For the text-containing cell, return its midpoint in (x, y) coordinate format. 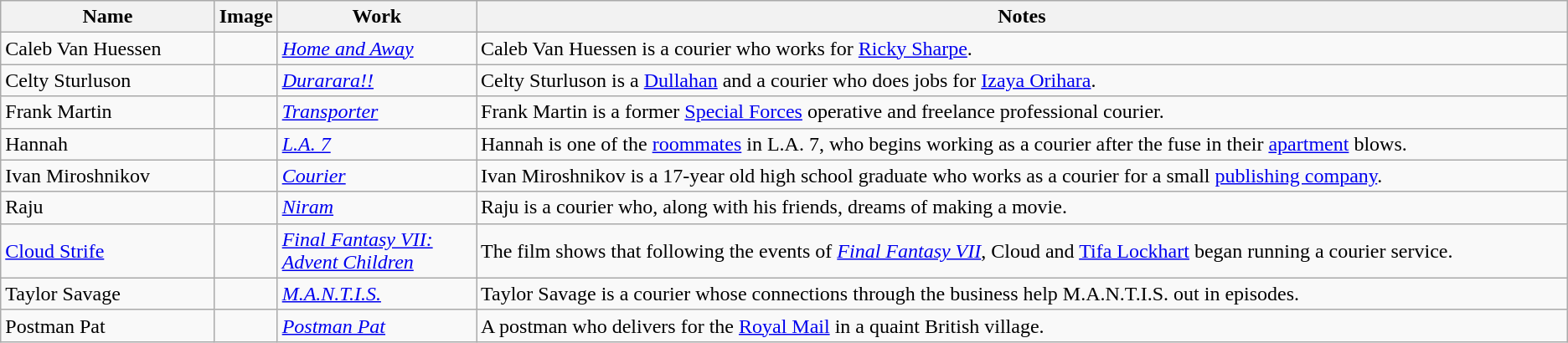
Ivan Miroshnikov (107, 176)
Niram (377, 207)
Celty Sturluson (107, 80)
Home and Away (377, 49)
Notes (1022, 17)
Ivan Miroshnikov is a 17-year old high school graduate who works as a courier for a small publishing company. (1022, 176)
Final Fantasy VII: Advent Children (377, 251)
Work (377, 17)
Hannah is one of the roommates in L.A. 7, who begins working as a courier after the fuse in their apartment blows. (1022, 144)
The film shows that following the events of Final Fantasy VII, Cloud and Tifa Lockhart began running a courier service. (1022, 251)
Image (246, 17)
Raju (107, 207)
Taylor Savage is a courier whose connections through the business help M.A.N.T.I.S. out in episodes. (1022, 294)
Caleb Van Huessen (107, 49)
Cloud Strife (107, 251)
Caleb Van Huessen is a courier who works for Ricky Sharpe. (1022, 49)
Courier (377, 176)
Raju is a courier who, along with his friends, dreams of making a movie. (1022, 207)
Frank Martin is a former Special Forces operative and freelance professional courier. (1022, 112)
Hannah (107, 144)
Durarara!! (377, 80)
Name (107, 17)
M.A.N.T.I.S. (377, 294)
Celty Sturluson is a Dullahan and a courier who does jobs for Izaya Orihara. (1022, 80)
Taylor Savage (107, 294)
A postman who delivers for the Royal Mail in a quaint British village. (1022, 325)
Frank Martin (107, 112)
L.A. 7 (377, 144)
Transporter (377, 112)
